Output the (x, y) coordinate of the center of the cell containing the given text.  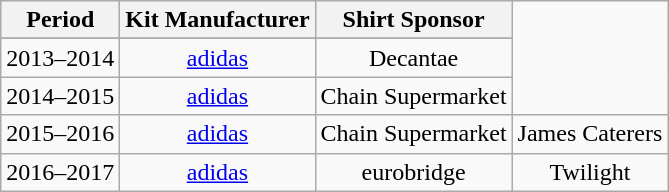
Kit Manufacturer (218, 20)
2013–2014 (60, 58)
Twilight (590, 172)
eurobridge (414, 172)
2016–2017 (60, 172)
James Caterers (590, 134)
Decantae (414, 58)
2015–2016 (60, 134)
Shirt Sponsor (414, 20)
Period (60, 20)
2014–2015 (60, 96)
